Locate the cell with the specified text and output its (x, y) center coordinate. 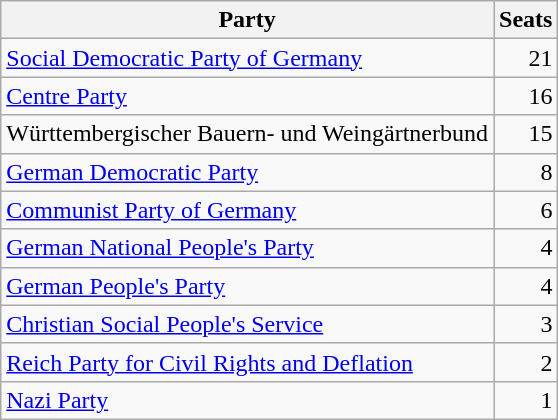
Württembergischer Bauern- und Weingärtnerbund (248, 134)
16 (526, 96)
2 (526, 362)
21 (526, 58)
Reich Party for Civil Rights and Deflation (248, 362)
Party (248, 20)
6 (526, 210)
German People's Party (248, 286)
Seats (526, 20)
1 (526, 400)
German National People's Party (248, 248)
15 (526, 134)
Centre Party (248, 96)
3 (526, 324)
German Democratic Party (248, 172)
Social Democratic Party of Germany (248, 58)
Christian Social People's Service (248, 324)
Communist Party of Germany (248, 210)
Nazi Party (248, 400)
8 (526, 172)
